Scan for the cell matching the given text and deliver its (X, Y) coordinate at center. 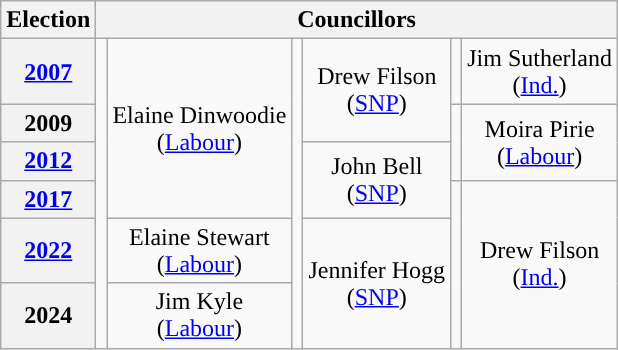
Election (48, 20)
2024 (48, 316)
Moira Pirie(Labour) (540, 142)
Jim Sutherland(Ind.) (540, 72)
2012 (48, 161)
Jennifer Hogg(SNP) (377, 283)
2009 (48, 123)
Drew Filson(Ind.) (540, 264)
Councillors (357, 20)
2007 (48, 72)
Jim Kyle(Labour) (200, 316)
John Bell(SNP) (377, 180)
2022 (48, 250)
Elaine Stewart(Labour) (200, 250)
Elaine Dinwoodie(Labour) (200, 128)
2017 (48, 199)
Drew Filson(SNP) (377, 90)
